Search for the cell housing the specified text and yield its [X, Y] center coordinate. 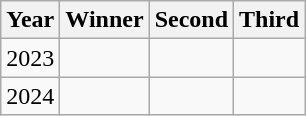
Second [191, 20]
Third [270, 20]
Year [30, 20]
Winner [104, 20]
2024 [30, 96]
2023 [30, 58]
